For the text-containing cell, return its midpoint in [x, y] coordinate format. 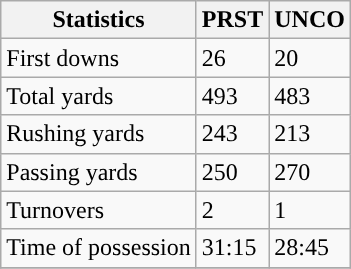
213 [310, 134]
1 [310, 210]
Total yards [99, 96]
Turnovers [99, 210]
250 [232, 172]
493 [232, 96]
483 [310, 96]
Time of possession [99, 248]
PRST [232, 20]
31:15 [232, 248]
Rushing yards [99, 134]
2 [232, 210]
Statistics [99, 20]
20 [310, 58]
270 [310, 172]
28:45 [310, 248]
243 [232, 134]
Passing yards [99, 172]
UNCO [310, 20]
First downs [99, 58]
26 [232, 58]
